Capture the cell that displays the provided text and extract its [X, Y] central coordinate. 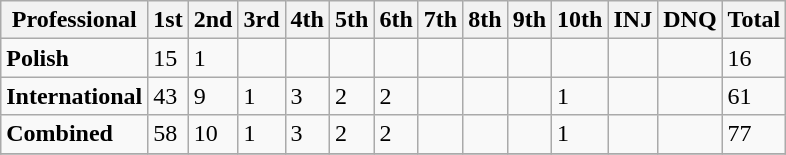
DNQ [690, 20]
4th [307, 20]
43 [168, 96]
10 [213, 134]
3rd [262, 20]
7th [440, 20]
International [74, 96]
9 [213, 96]
2nd [213, 20]
58 [168, 134]
1st [168, 20]
15 [168, 58]
8th [485, 20]
6th [396, 20]
INJ [633, 20]
Polish [74, 58]
Combined [74, 134]
77 [754, 134]
9th [529, 20]
Total [754, 20]
Professional [74, 20]
5th [351, 20]
10th [580, 20]
16 [754, 58]
61 [754, 96]
